Capture the cell that displays the provided text and extract its (x, y) central coordinate. 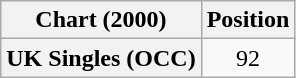
92 (248, 58)
Chart (2000) (101, 20)
UK Singles (OCC) (101, 58)
Position (248, 20)
